Return the [X, Y] coordinate for the center point of the cell that contains the specified text.  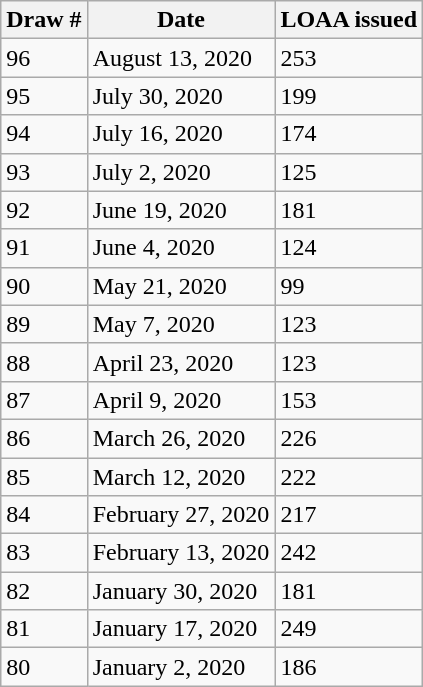
153 [349, 400]
July 16, 2020 [181, 134]
June 4, 2020 [181, 248]
August 13, 2020 [181, 58]
99 [349, 286]
174 [349, 134]
March 26, 2020 [181, 438]
July 2, 2020 [181, 172]
85 [44, 477]
July 30, 2020 [181, 96]
96 [44, 58]
80 [44, 667]
January 2, 2020 [181, 667]
March 12, 2020 [181, 477]
83 [44, 553]
January 17, 2020 [181, 629]
94 [44, 134]
April 23, 2020 [181, 362]
93 [44, 172]
81 [44, 629]
90 [44, 286]
199 [349, 96]
June 19, 2020 [181, 210]
226 [349, 438]
242 [349, 553]
January 30, 2020 [181, 591]
91 [44, 248]
253 [349, 58]
86 [44, 438]
125 [349, 172]
82 [44, 591]
222 [349, 477]
92 [44, 210]
Date [181, 20]
April 9, 2020 [181, 400]
Draw # [44, 20]
217 [349, 515]
95 [44, 96]
February 27, 2020 [181, 515]
89 [44, 324]
124 [349, 248]
May 21, 2020 [181, 286]
88 [44, 362]
May 7, 2020 [181, 324]
249 [349, 629]
February 13, 2020 [181, 553]
LOAA issued [349, 20]
87 [44, 400]
186 [349, 667]
84 [44, 515]
